Extract the [x, y] coordinate from the center of the cell holding the provided text.  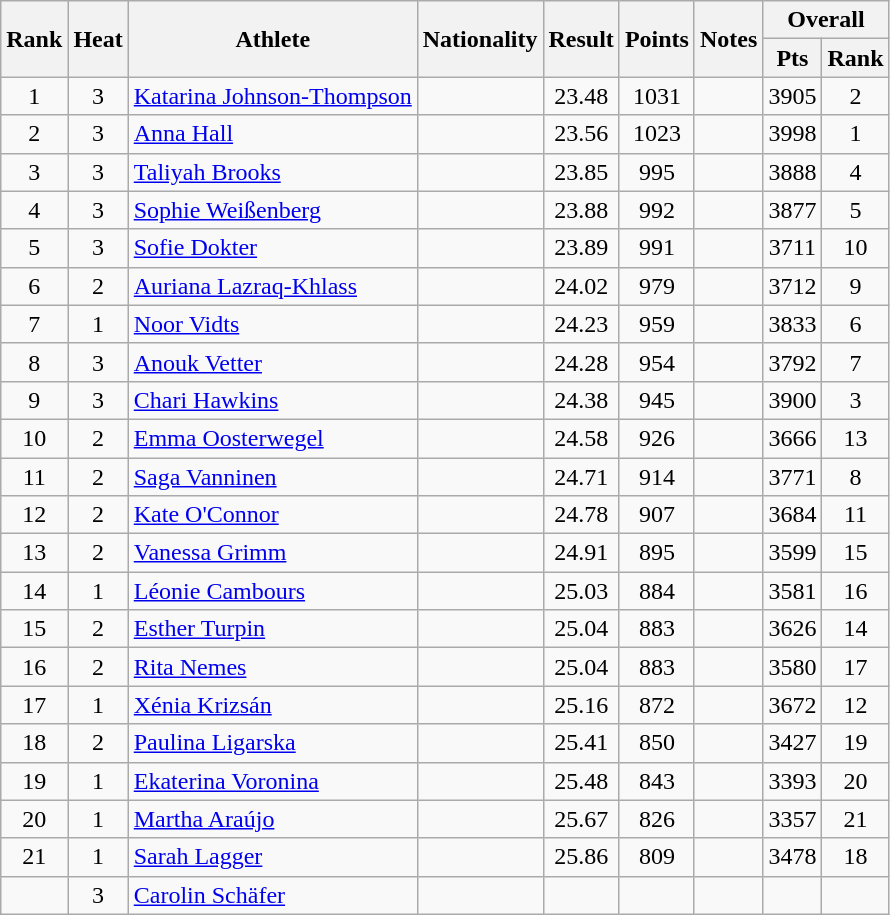
959 [656, 324]
24.58 [581, 438]
24.71 [581, 477]
23.88 [581, 210]
Sarah Lagger [272, 857]
3888 [792, 172]
Kate O'Connor [272, 515]
Sophie Weißenberg [272, 210]
3581 [792, 591]
3580 [792, 667]
Rita Nemes [272, 667]
872 [656, 705]
3771 [792, 477]
25.41 [581, 743]
Auriana Lazraq-Khlass [272, 286]
3877 [792, 210]
Points [656, 39]
3684 [792, 515]
Paulina Ligarska [272, 743]
Martha Araújo [272, 819]
945 [656, 400]
24.02 [581, 286]
907 [656, 515]
Léonie Cambours [272, 591]
25.86 [581, 857]
3672 [792, 705]
24.28 [581, 362]
Noor Vidts [272, 324]
Anouk Vetter [272, 362]
850 [656, 743]
826 [656, 819]
23.48 [581, 96]
Emma Oosterwegel [272, 438]
Xénia Krizsán [272, 705]
914 [656, 477]
3599 [792, 553]
Notes [728, 39]
23.85 [581, 172]
Anna Hall [272, 134]
3666 [792, 438]
Pts [792, 58]
Nationality [480, 39]
3998 [792, 134]
3393 [792, 781]
3626 [792, 629]
Overall [826, 20]
3712 [792, 286]
24.78 [581, 515]
23.56 [581, 134]
24.38 [581, 400]
3427 [792, 743]
954 [656, 362]
Taliyah Brooks [272, 172]
1023 [656, 134]
3900 [792, 400]
25.48 [581, 781]
24.23 [581, 324]
884 [656, 591]
Vanessa Grimm [272, 553]
926 [656, 438]
23.89 [581, 248]
809 [656, 857]
3833 [792, 324]
979 [656, 286]
991 [656, 248]
Ekaterina Voronina [272, 781]
3711 [792, 248]
3905 [792, 96]
3478 [792, 857]
24.91 [581, 553]
995 [656, 172]
Athlete [272, 39]
3357 [792, 819]
843 [656, 781]
25.03 [581, 591]
3792 [792, 362]
Chari Hawkins [272, 400]
Heat [98, 39]
Sofie Dokter [272, 248]
Esther Turpin [272, 629]
Katarina Johnson-Thompson [272, 96]
Result [581, 39]
1031 [656, 96]
25.67 [581, 819]
Saga Vanninen [272, 477]
Carolin Schäfer [272, 895]
25.16 [581, 705]
895 [656, 553]
992 [656, 210]
